Return the [x, y] coordinate for the center point of the cell that contains the specified text.  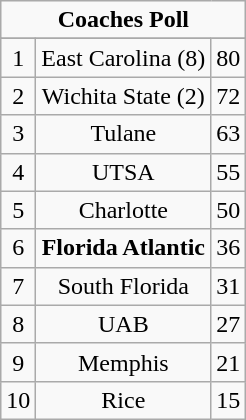
3 [18, 134]
21 [228, 362]
55 [228, 172]
Memphis [124, 362]
UTSA [124, 172]
Tulane [124, 134]
South Florida [124, 286]
50 [228, 210]
9 [18, 362]
Coaches Poll [124, 20]
1 [18, 58]
5 [18, 210]
80 [228, 58]
6 [18, 248]
63 [228, 134]
7 [18, 286]
Rice [124, 400]
8 [18, 324]
10 [18, 400]
Charlotte [124, 210]
4 [18, 172]
Wichita State (2) [124, 96]
East Carolina (8) [124, 58]
27 [228, 324]
72 [228, 96]
UAB [124, 324]
15 [228, 400]
31 [228, 286]
2 [18, 96]
Florida Atlantic [124, 248]
36 [228, 248]
